Scan for the cell matching the given text and deliver its [x, y] coordinate at center. 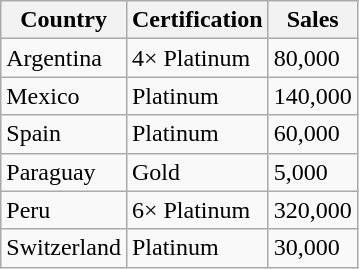
Sales [312, 20]
Mexico [64, 96]
6× Platinum [197, 210]
Gold [197, 172]
Country [64, 20]
320,000 [312, 210]
Switzerland [64, 248]
Spain [64, 134]
4× Platinum [197, 58]
60,000 [312, 134]
Paraguay [64, 172]
Argentina [64, 58]
Peru [64, 210]
80,000 [312, 58]
Certification [197, 20]
30,000 [312, 248]
5,000 [312, 172]
140,000 [312, 96]
